Return the [x, y] coordinate for the center point of the cell that contains the specified text.  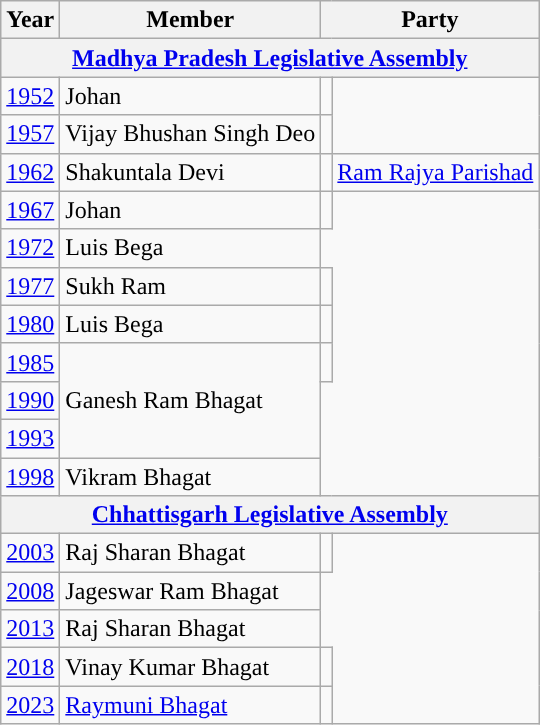
Raymuni Bhagat [190, 705]
Chhattisgarh Legislative Assembly [270, 515]
Member [190, 20]
1990 [30, 400]
1998 [30, 477]
1967 [30, 210]
1952 [30, 96]
2003 [30, 553]
1980 [30, 324]
Year [30, 20]
Jageswar Ram Bhagat [190, 591]
2008 [30, 591]
1957 [30, 134]
Vijay Bhushan Singh Deo [190, 134]
2013 [30, 629]
1962 [30, 172]
1993 [30, 438]
Vinay Kumar Bhagat [190, 667]
Shakuntala Devi [190, 172]
Ram Rajya Parishad [436, 172]
1985 [30, 362]
1972 [30, 248]
2023 [30, 705]
Madhya Pradesh Legislative Assembly [270, 58]
Sukh Ram [190, 286]
2018 [30, 667]
Vikram Bhagat [190, 477]
Party [430, 20]
1977 [30, 286]
Ganesh Ram Bhagat [190, 400]
